Find where the given text appears and provide that cell's center as (x, y) coordinate. 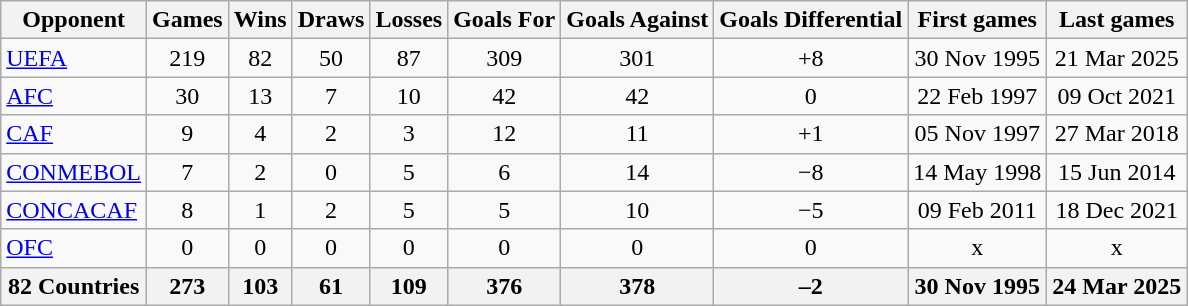
30 (187, 96)
82 Countries (74, 286)
273 (187, 286)
378 (638, 286)
22 Feb 1997 (978, 96)
301 (638, 58)
27 Mar 2018 (1117, 134)
OFC (74, 248)
05 Nov 1997 (978, 134)
Losses (409, 20)
61 (331, 286)
UEFA (74, 58)
14 (638, 172)
18 Dec 2021 (1117, 210)
Goals Against (638, 20)
Draws (331, 20)
13 (260, 96)
AFC (74, 96)
CONMEBOL (74, 172)
24 Mar 2025 (1117, 286)
Opponent (74, 20)
3 (409, 134)
12 (504, 134)
CAF (74, 134)
+8 (811, 58)
09 Feb 2011 (978, 210)
–2 (811, 286)
8 (187, 210)
14 May 1998 (978, 172)
09 Oct 2021 (1117, 96)
87 (409, 58)
First games (978, 20)
15 Jun 2014 (1117, 172)
50 (331, 58)
−8 (811, 172)
109 (409, 286)
21 Mar 2025 (1117, 58)
9 (187, 134)
Wins (260, 20)
Games (187, 20)
219 (187, 58)
CONCACAF (74, 210)
−5 (811, 210)
376 (504, 286)
309 (504, 58)
Last games (1117, 20)
Goals Differential (811, 20)
4 (260, 134)
6 (504, 172)
82 (260, 58)
11 (638, 134)
1 (260, 210)
Goals For (504, 20)
+1 (811, 134)
103 (260, 286)
